Return the [X, Y] coordinate for the center point of the cell that contains the specified text.  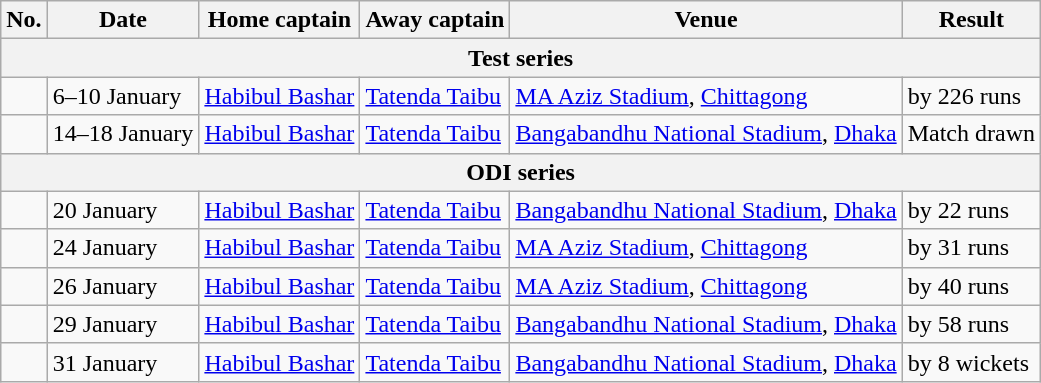
29 January [123, 324]
24 January [123, 248]
31 January [123, 362]
Result [971, 20]
20 January [123, 210]
by 226 runs [971, 96]
26 January [123, 286]
Venue [706, 20]
14–18 January [123, 134]
Home captain [280, 20]
Test series [521, 58]
No. [24, 20]
by 22 runs [971, 210]
ODI series [521, 172]
Match drawn [971, 134]
by 31 runs [971, 248]
Date [123, 20]
Away captain [435, 20]
by 40 runs [971, 286]
by 8 wickets [971, 362]
6–10 January [123, 96]
by 58 runs [971, 324]
